Determine the (X, Y) coordinate at the center of the cell enclosing the given text.  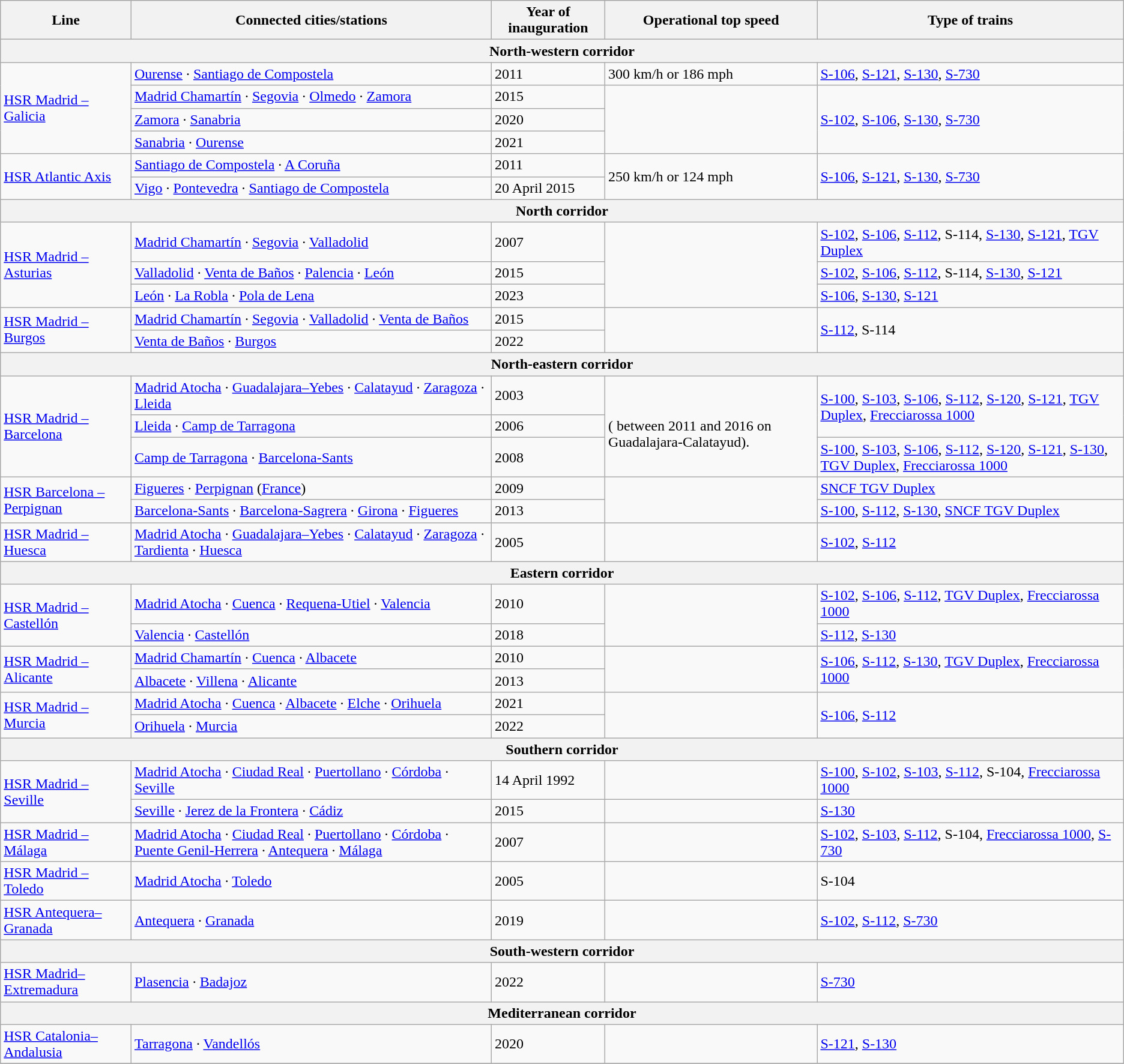
2019 (548, 920)
León · La Robla · Pola de Lena (311, 295)
North-western corridor (562, 51)
Sanabria · Ourense (311, 142)
S-102, S-112, S-730 (970, 920)
Barcelona-Sants · Barcelona-Sagrera · Girona · Figueres (311, 511)
2023 (548, 295)
Line (66, 20)
Madrid Atocha · Ciudad Real · Puertollano · Córdoba · Seville (311, 781)
Figueres · Perpignan (France) (311, 488)
S-102, S-106, S-112, S-114, S-130, S-121, TGV Duplex (970, 241)
S-106, S-130, S-121 (970, 295)
S-100, S-103, S-106, S-112, S-120, S-121, TGV Duplex, Frecciarossa 1000 (970, 407)
Madrid Atocha · Cuenca · Albacete · Elche · Orihuela (311, 703)
Orihuela · Murcia (311, 726)
250 km/h or 124 mph (711, 177)
S-102, S-106, S-112, TGV Duplex, Frecciarossa 1000 (970, 604)
Vigo · Pontevedra · Santiago de Compostela (311, 188)
Madrid Chamartín · Cuenca · Albacete (311, 657)
Albacete · Villena · Alicante (311, 680)
HSR Madrid – Málaga (66, 842)
Madrid Atocha · Guadalajara–Yebes · Calatayud · Zaragoza · Lleida (311, 395)
Madrid Atocha · Toledo (311, 881)
HSR Catalonia–Andalusia (66, 1044)
Madrid Chamartín · Segovia · Olmedo · Zamora (311, 97)
S-121, S-130 (970, 1044)
HSR Madrid – Asturias (66, 264)
S-100, S-112, S-130, SNCF TGV Duplex (970, 511)
2009 (548, 488)
Eastern corridor (562, 573)
HSR Madrid – Barcelona (66, 426)
HSR Madrid – Castellón (66, 615)
S-100, S-102, S-103, S-112, S-104, Frecciarossa 1000 (970, 781)
300 km/h or 186 mph (711, 74)
Valladolid · Venta de Baños · Palencia · León (311, 273)
HSR Madrid – Huesca (66, 542)
HSR Madrid – Alicante (66, 669)
Zamora · Sanabria (311, 119)
Mediterranean corridor (562, 1013)
Ourense · Santiago de Compostela (311, 74)
S-106, S-112 (970, 715)
Year of inauguration (548, 20)
20 April 2015 (548, 188)
Connected cities/stations (311, 20)
North corridor (562, 211)
Valencia · Castellón (311, 635)
S-730 (970, 982)
HSR Madrid–Extremadura (66, 982)
S-102, S-106, S-130, S-730 (970, 119)
Madrid Atocha · Guadalajara–Yebes · Calatayud · Zaragoza · Tardienta · Huesca (311, 542)
Tarragona · Vandellós (311, 1044)
S-112, S-130 (970, 635)
2003 (548, 395)
Antequera · Granada (311, 920)
S-112, S-114 (970, 330)
S-104 (970, 881)
S-102, S-106, S-112, S-114, S-130, S-121 (970, 273)
HSR Madrid – Murcia (66, 715)
S-100, S-103, S-106, S-112, S-120, S-121, S-130, TGV Duplex, Frecciarossa 1000 (970, 458)
Santiago de Compostela · A Coruña (311, 165)
2006 (548, 426)
Operational top speed (711, 20)
S-106, S-112, S-130, TGV Duplex, Frecciarossa 1000 (970, 669)
Seville · Jerez de la Frontera · Cádiz (311, 811)
Type of trains (970, 20)
2018 (548, 635)
North-eastern corridor (562, 364)
HSR Madrid – Seville (66, 791)
HSR Madrid – Galicia (66, 108)
S-130 (970, 811)
Camp de Tarragona · Barcelona-Sants (311, 458)
Madrid Chamartín · Segovia · Valladolid · Venta de Baños (311, 319)
Madrid Chamartín · Segovia · Valladolid (311, 241)
2008 (548, 458)
SNCF TGV Duplex (970, 488)
S-102, S-103, S-112, S-104, Frecciarossa 1000, S-730 (970, 842)
Madrid Atocha · Ciudad Real · Puertollano · Córdoba · Puente Genil-Herrera · Antequera · Málaga (311, 842)
Southern corridor (562, 749)
HSR Barcelona – Perpignan (66, 500)
HSR Madrid – Toledo (66, 881)
Lleida · Camp de Tarragona (311, 426)
South-western corridor (562, 951)
14 April 1992 (548, 781)
HSR Madrid – Burgos (66, 330)
Madrid Atocha · Cuenca · Requena-Utiel · Valencia (311, 604)
( between 2011 and 2016 on Guadalajara-Calatayud). (711, 426)
HSR Antequera–Granada (66, 920)
Plasencia · Badajoz (311, 982)
HSR Atlantic Axis (66, 177)
Venta de Baños · Burgos (311, 342)
S-102, S-112 (970, 542)
